For the text-containing cell, return its midpoint in (x, y) coordinate format. 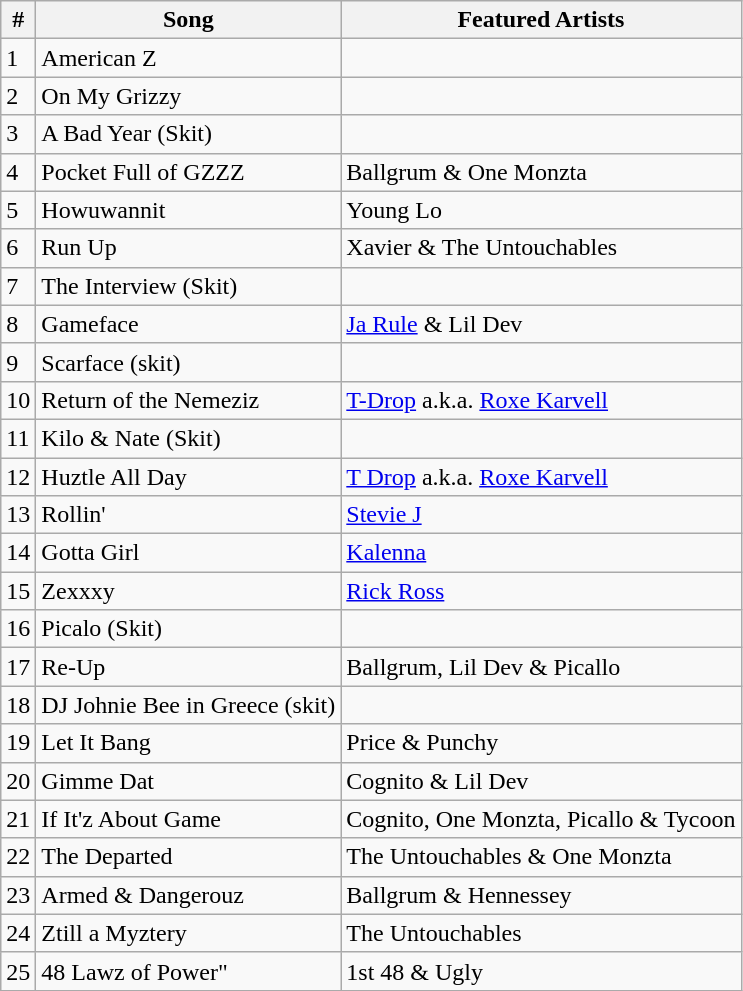
The Untouchables & One Monzta (541, 857)
Price & Punchy (541, 743)
14 (18, 553)
48 Lawz of Power" (188, 971)
Picalo (Skit) (188, 629)
If It'z About Game (188, 819)
15 (18, 591)
Young Lo (541, 210)
Scarface (skit) (188, 362)
17 (18, 667)
21 (18, 819)
10 (18, 400)
16 (18, 629)
Song (188, 20)
Re-Up (188, 667)
Ztill a Myztery (188, 933)
# (18, 20)
23 (18, 895)
Kalenna (541, 553)
Return of the Nemeziz (188, 400)
1 (18, 58)
13 (18, 515)
DJ Johnie Bee in Greece (skit) (188, 705)
Featured Artists (541, 20)
Pocket Full of GZZZ (188, 172)
8 (18, 324)
4 (18, 172)
Howuwannit (188, 210)
Xavier & The Untouchables (541, 248)
12 (18, 477)
25 (18, 971)
24 (18, 933)
A Bad Year (Skit) (188, 134)
Huztle All Day (188, 477)
18 (18, 705)
Cognito, One Monzta, Picallo & Tycoon (541, 819)
22 (18, 857)
Ballgrum & Hennessey (541, 895)
9 (18, 362)
Stevie J (541, 515)
The Untouchables (541, 933)
Kilo & Nate (Skit) (188, 438)
3 (18, 134)
Ballgrum, Lil Dev & Picallo (541, 667)
American Z (188, 58)
6 (18, 248)
Rick Ross (541, 591)
Zexxxy (188, 591)
11 (18, 438)
7 (18, 286)
Rollin' (188, 515)
On My Grizzy (188, 96)
Ballgrum & One Monzta (541, 172)
20 (18, 781)
Run Up (188, 248)
Gameface (188, 324)
The Departed (188, 857)
Gimme Dat (188, 781)
Armed & Dangerouz (188, 895)
2 (18, 96)
Cognito & Lil Dev (541, 781)
The Interview (Skit) (188, 286)
19 (18, 743)
5 (18, 210)
Gotta Girl (188, 553)
1st 48 & Ugly (541, 971)
Let It Bang (188, 743)
Ja Rule & Lil Dev (541, 324)
T Drop a.k.a. Roxe Karvell (541, 477)
T-Drop a.k.a. Roxe Karvell (541, 400)
